Locate the cell with the specified text and output its (X, Y) center coordinate. 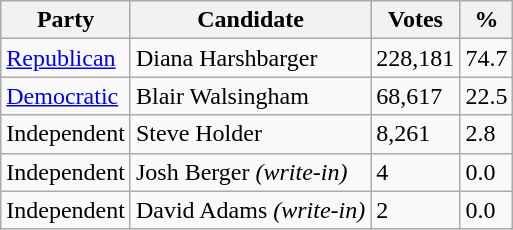
% (486, 20)
2.8 (486, 134)
2 (416, 210)
Steve Holder (250, 134)
Diana Harshbarger (250, 58)
David Adams (write-in) (250, 210)
Josh Berger (write-in) (250, 172)
22.5 (486, 96)
Party (66, 20)
Republican (66, 58)
74.7 (486, 58)
Blair Walsingham (250, 96)
228,181 (416, 58)
68,617 (416, 96)
8,261 (416, 134)
4 (416, 172)
Democratic (66, 96)
Votes (416, 20)
Candidate (250, 20)
